Extract the [x, y] coordinate from the center of the cell holding the provided text.  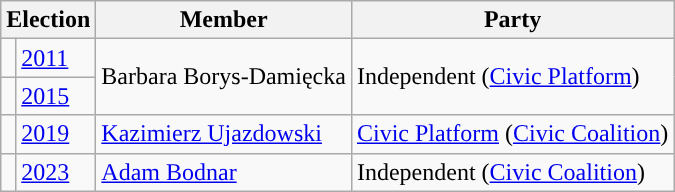
Civic Platform (Civic Coalition) [512, 134]
Party [512, 20]
Independent (Civic Platform) [512, 77]
2011 [56, 58]
Election [48, 20]
Adam Bodnar [224, 172]
2019 [56, 134]
Kazimierz Ujazdowski [224, 134]
Member [224, 20]
2015 [56, 96]
Barbara Borys-Damięcka [224, 77]
Independent (Civic Coalition) [512, 172]
2023 [56, 172]
